Locate the cell with the specified text and output its (x, y) center coordinate. 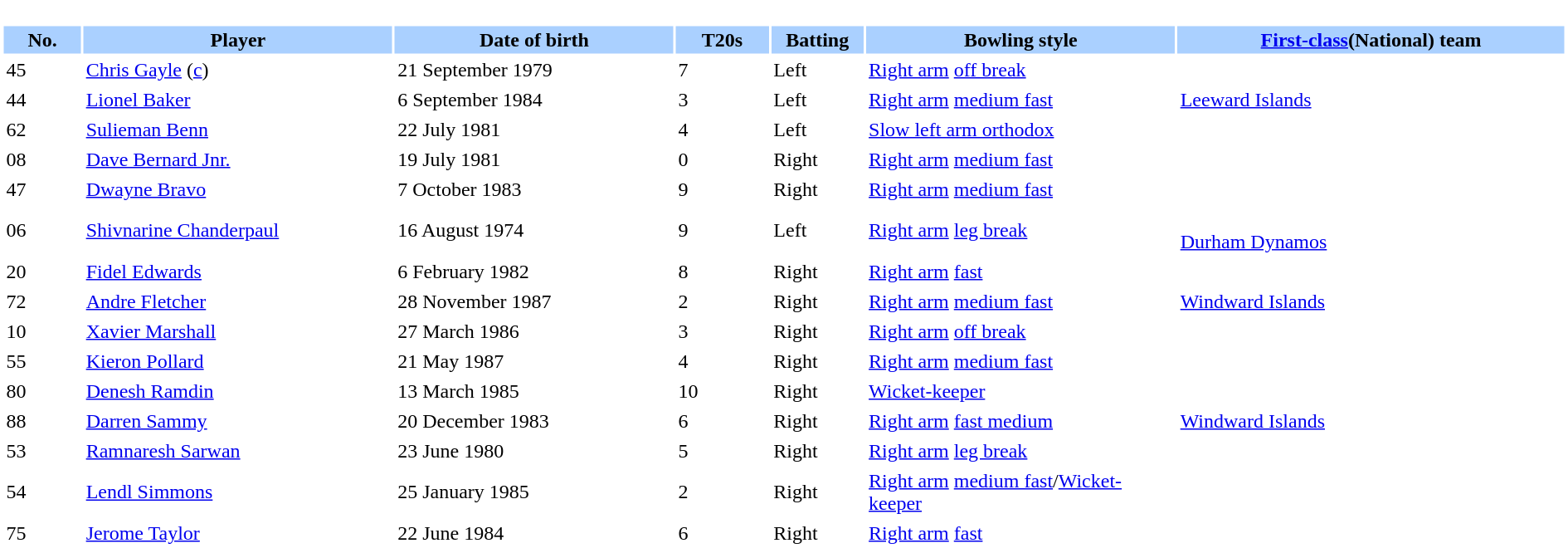
Batting (817, 40)
Shivnarine Chanderpaul (239, 231)
Wicket-keeper (1020, 390)
Denesh Ramdin (239, 390)
Date of birth (534, 40)
7 October 1983 (534, 189)
80 (41, 390)
20 (41, 271)
62 (41, 130)
Dwayne Bravo (239, 189)
Leeward Islands (1371, 100)
22 July 1981 (534, 130)
0 (723, 159)
72 (41, 301)
Jerome Taylor (239, 533)
08 (41, 159)
5 (723, 450)
Darren Sammy (239, 420)
Lendl Simmons (239, 492)
6 September 1984 (534, 100)
Kieron Pollard (239, 360)
45 (41, 70)
55 (41, 360)
23 June 1980 (534, 450)
Xavier Marshall (239, 330)
Right arm medium fast/Wicket-keeper (1020, 492)
21 May 1987 (534, 360)
8 (723, 271)
20 December 1983 (534, 420)
6 February 1982 (534, 271)
Slow left arm orthodox (1020, 130)
16 August 1974 (534, 231)
21 September 1979 (534, 70)
28 November 1987 (534, 301)
Lionel Baker (239, 100)
19 July 1981 (534, 159)
No. (41, 40)
T20s (723, 40)
First-class(National) team (1371, 40)
47 (41, 189)
22 June 1984 (534, 533)
27 March 1986 (534, 330)
25 January 1985 (534, 492)
54 (41, 492)
7 (723, 70)
53 (41, 450)
Bowling style (1020, 40)
Durham Dynamos (1371, 231)
Player (239, 40)
Andre Fletcher (239, 301)
Ramnaresh Sarwan (239, 450)
Chris Gayle (c) (239, 70)
06 (41, 231)
88 (41, 420)
Dave Bernard Jnr. (239, 159)
44 (41, 100)
Sulieman Benn (239, 130)
13 March 1985 (534, 390)
Right arm fast medium (1020, 420)
75 (41, 533)
Fidel Edwards (239, 271)
